Return [x, y] of the center of cell containing provided text 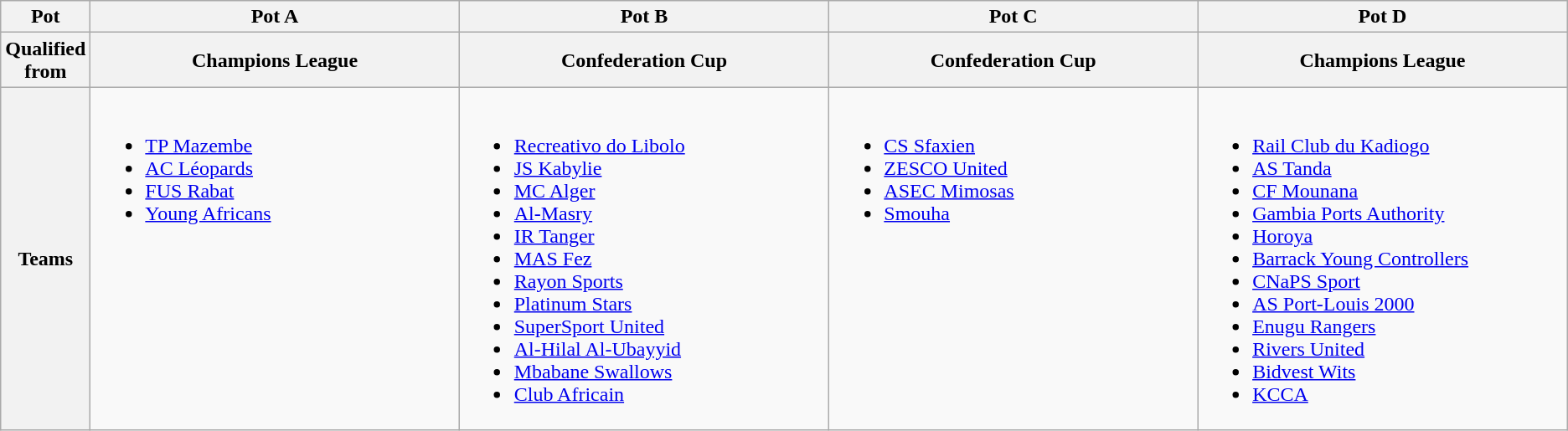
Pot A [275, 17]
Pot B [644, 17]
Pot C [1014, 17]
Teams [45, 259]
Pot [45, 17]
TP Mazembe AC Léopards FUS Rabat Young Africans [275, 259]
CS Sfaxien ZESCO United ASEC Mimosas Smouha [1014, 259]
Qualified from [45, 60]
Pot D [1383, 17]
